Output the [X, Y] coordinate of the center of the cell containing the given text.  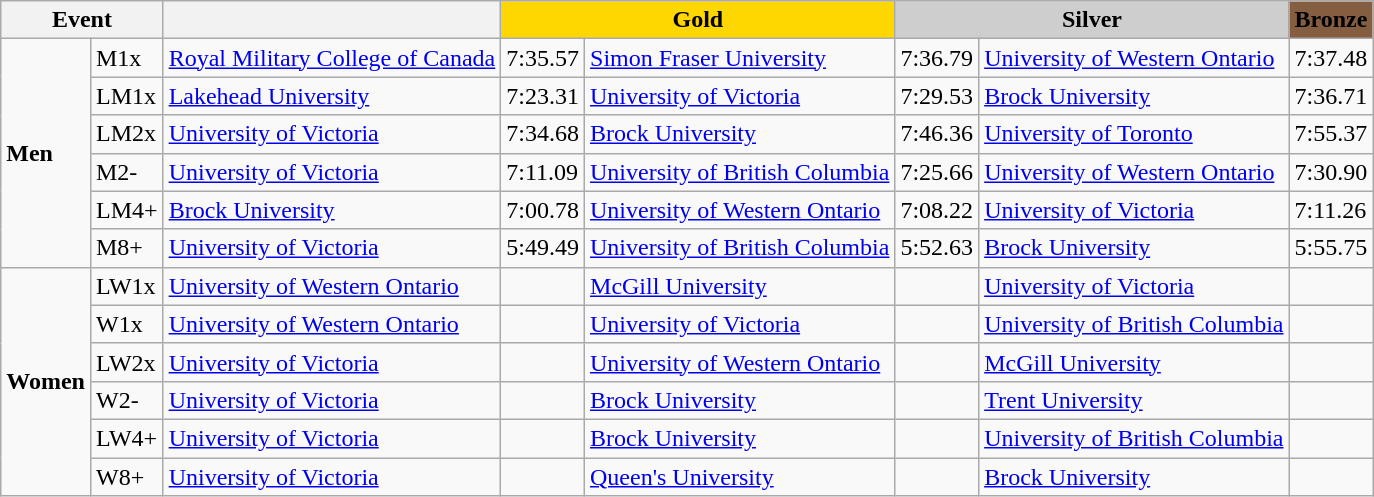
7:23.31 [543, 96]
7:30.90 [1331, 172]
W8+ [126, 477]
Women [46, 381]
7:55.37 [1331, 134]
Simon Fraser University [740, 58]
M2- [126, 172]
W2- [126, 400]
M8+ [126, 248]
5:52.63 [937, 248]
5:49.49 [543, 248]
M1x [126, 58]
7:08.22 [937, 210]
5:55.75 [1331, 248]
Bronze [1331, 20]
Lakehead University [332, 96]
LW1x [126, 286]
7:00.78 [543, 210]
7:37.48 [1331, 58]
LW2x [126, 362]
University of Toronto [1134, 134]
Queen's University [740, 477]
LM4+ [126, 210]
Event [82, 20]
Silver [1092, 20]
LM2x [126, 134]
7:25.66 [937, 172]
Men [46, 153]
7:29.53 [937, 96]
Gold [698, 20]
Royal Military College of Canada [332, 58]
7:46.36 [937, 134]
7:11.26 [1331, 210]
LM1x [126, 96]
Trent University [1134, 400]
W1x [126, 324]
7:11.09 [543, 172]
7:36.71 [1331, 96]
7:35.57 [543, 58]
7:36.79 [937, 58]
7:34.68 [543, 134]
LW4+ [126, 438]
